Locate the cell with the specified text and output its (X, Y) center coordinate. 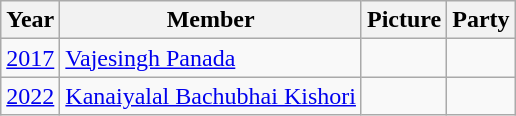
2017 (30, 58)
Vajesingh Panada (211, 58)
2022 (30, 96)
Year (30, 20)
Picture (404, 20)
Party (481, 20)
Member (211, 20)
Kanaiyalal Bachubhai Kishori (211, 96)
